Search for the cell housing the specified text and yield its (x, y) center coordinate. 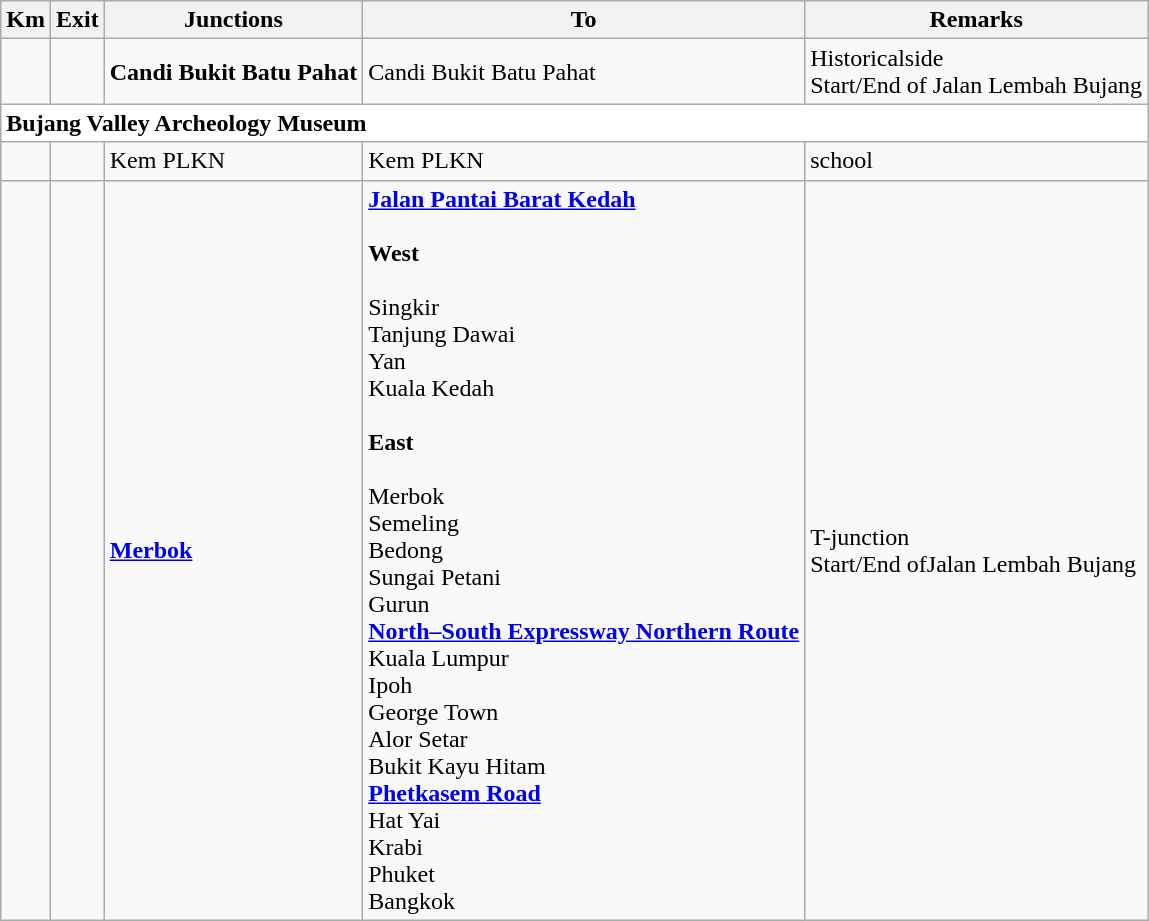
Remarks (976, 20)
Junctions (233, 20)
Merbok (233, 550)
Exit (77, 20)
To (584, 20)
T-junctionStart/End ofJalan Lembah Bujang (976, 550)
Km (26, 20)
school (976, 161)
HistoricalsideStart/End of Jalan Lembah Bujang (976, 72)
Bujang Valley Archeology Museum (574, 123)
